Capture the cell that displays the provided text and extract its [x, y] central coordinate. 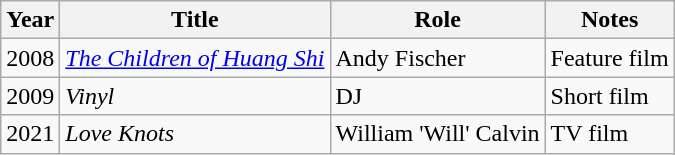
Vinyl [195, 96]
Title [195, 20]
2021 [30, 134]
Year [30, 20]
2008 [30, 58]
Role [438, 20]
Short film [610, 96]
Feature film [610, 58]
Andy Fischer [438, 58]
Love Knots [195, 134]
William 'Will' Calvin [438, 134]
DJ [438, 96]
Notes [610, 20]
2009 [30, 96]
The Children of Huang Shi [195, 58]
TV film [610, 134]
